Pinpoint the cell where the given text exists, returning its (x, y) midpoint coordinate. 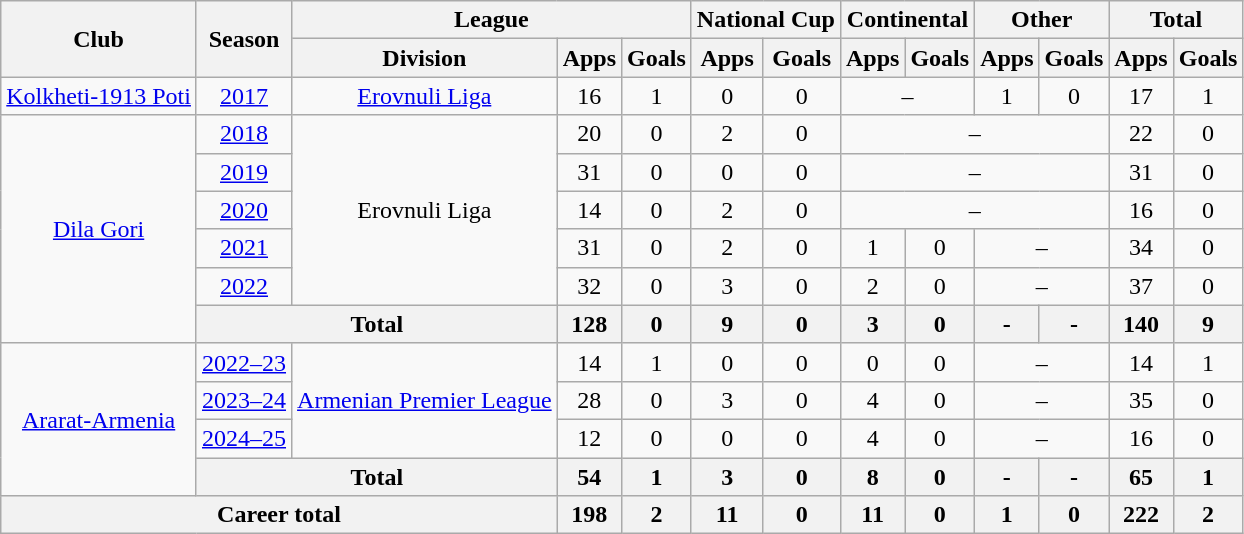
12 (589, 438)
Armenian Premier League (425, 400)
128 (589, 324)
222 (1141, 515)
2022–23 (244, 362)
198 (589, 515)
2020 (244, 210)
32 (589, 286)
Ararat-Armenia (99, 419)
22 (1141, 134)
2017 (244, 96)
20 (589, 134)
35 (1141, 400)
2021 (244, 248)
Club (99, 39)
8 (872, 477)
28 (589, 400)
54 (589, 477)
65 (1141, 477)
17 (1141, 96)
League (492, 20)
37 (1141, 286)
Other (1042, 20)
2024–25 (244, 438)
2019 (244, 172)
Career total (279, 515)
Division (425, 58)
34 (1141, 248)
2018 (244, 134)
Kolkheti-1913 Poti (99, 96)
Continental (907, 20)
Season (244, 39)
140 (1141, 324)
2022 (244, 286)
Dila Gori (99, 229)
National Cup (766, 20)
2023–24 (244, 400)
